Scan for the cell matching the given text and deliver its (x, y) coordinate at center. 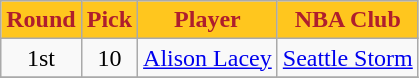
Round (41, 20)
Player (208, 20)
NBA Club (348, 20)
1st (41, 58)
10 (109, 58)
Pick (109, 20)
Alison Lacey (208, 58)
Seattle Storm (348, 58)
